Pinpoint the cell where the given text exists, returning its [x, y] midpoint coordinate. 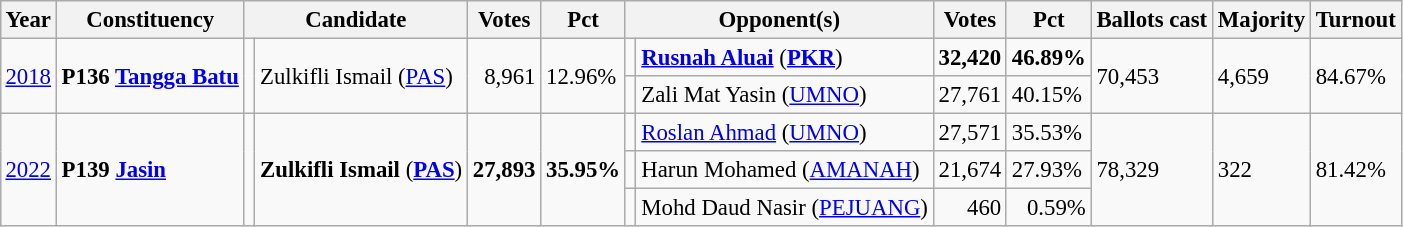
Mohd Daud Nasir (PEJUANG) [784, 208]
27,761 [970, 95]
322 [1261, 170]
40.15% [1048, 95]
46.89% [1048, 57]
70,453 [1152, 76]
27,893 [504, 170]
84.67% [1356, 76]
35.53% [1048, 133]
4,659 [1261, 76]
2018 [28, 76]
Constituency [150, 20]
460 [970, 208]
Year [28, 20]
27,571 [970, 133]
Rusnah Aluai (PKR) [784, 57]
Majority [1261, 20]
21,674 [970, 170]
P139 Jasin [150, 170]
Harun Mohamed (AMANAH) [784, 170]
78,329 [1152, 170]
8,961 [504, 76]
12.96% [584, 76]
Opponent(s) [779, 20]
Zali Mat Yasin (UMNO) [784, 95]
P136 Tangga Batu [150, 76]
2022 [28, 170]
35.95% [584, 170]
81.42% [1356, 170]
32,420 [970, 57]
27.93% [1048, 170]
Ballots cast [1152, 20]
Roslan Ahmad (UMNO) [784, 133]
0.59% [1048, 208]
Turnout [1356, 20]
Candidate [356, 20]
